For the text-containing cell, return its midpoint in [X, Y] coordinate format. 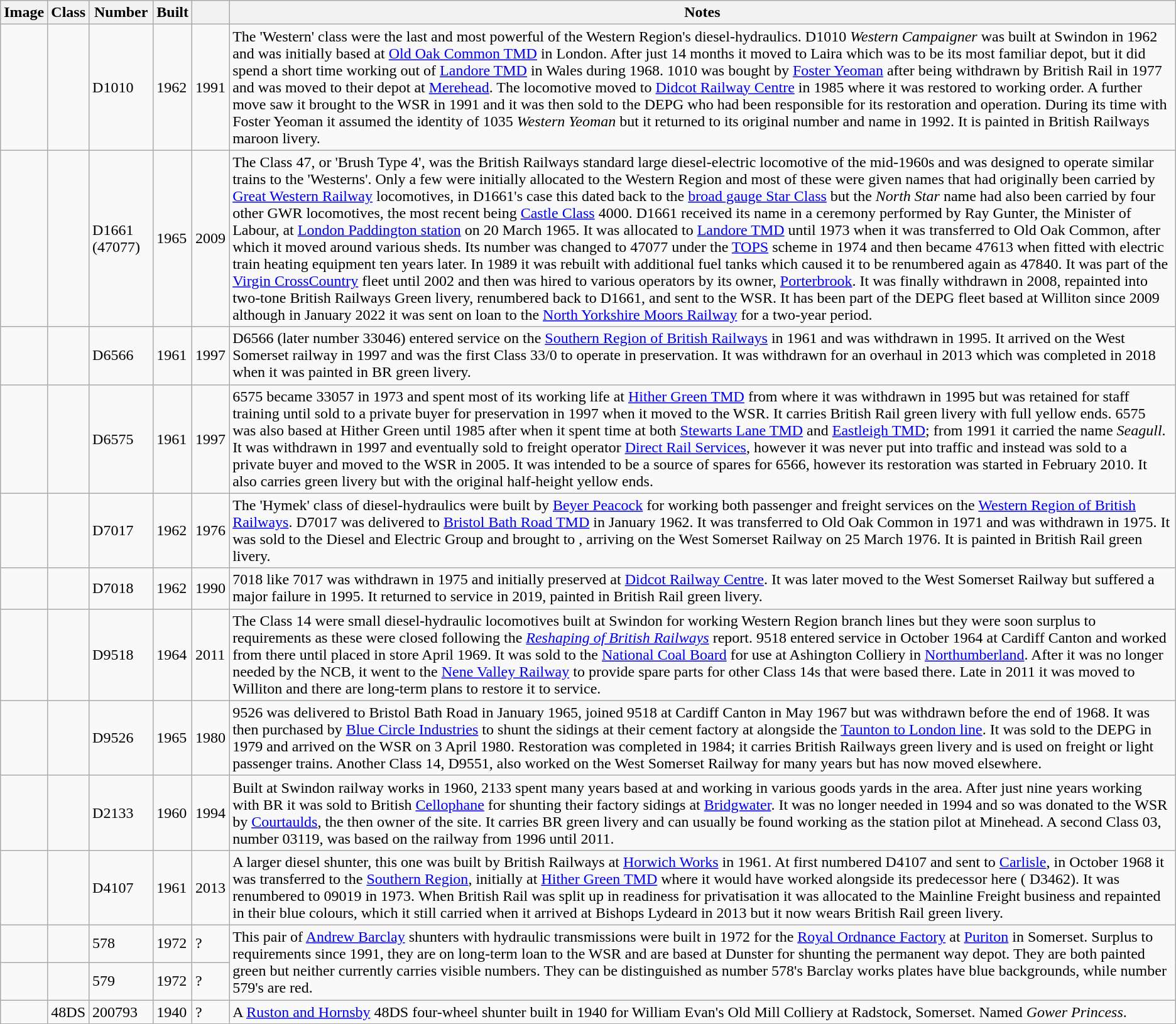
D7017 [121, 530]
D9526 [121, 738]
578 [121, 944]
D1661 (47077) [121, 239]
1964 [173, 655]
1940 [173, 1012]
D2133 [121, 813]
A Ruston and Hornsby 48DS four-wheel shunter built in 1940 for William Evan's Old Mill Colliery at Radstock, Somerset. Named Gower Princess. [702, 1012]
1994 [211, 813]
1991 [211, 87]
D4107 [121, 887]
200793 [121, 1012]
1976 [211, 530]
D7018 [121, 588]
Class [68, 13]
Number [121, 13]
D1010 [121, 87]
Notes [702, 13]
1980 [211, 738]
D6566 [121, 356]
Image [24, 13]
2009 [211, 239]
D9518 [121, 655]
579 [121, 981]
48DS [68, 1012]
1990 [211, 588]
1960 [173, 813]
2013 [211, 887]
D6575 [121, 438]
2011 [211, 655]
Built [173, 13]
